Extract the [x, y] coordinate from the center of the cell holding the provided text.  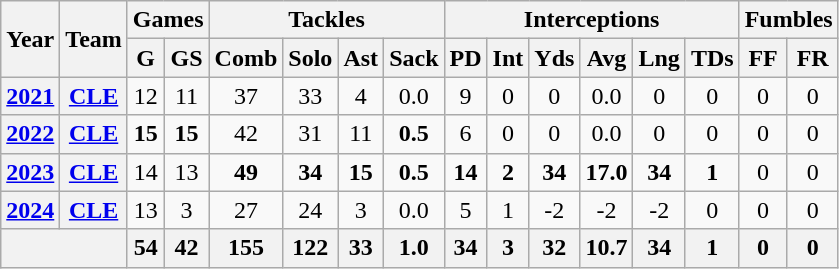
Interceptions [592, 20]
PD [466, 58]
Fumbles [788, 20]
Games [168, 20]
Lng [659, 58]
37 [246, 96]
Year [30, 39]
155 [246, 248]
4 [361, 96]
2023 [30, 172]
Tackles [326, 20]
Sack [414, 58]
FR [812, 58]
24 [310, 210]
17.0 [606, 172]
TDs [712, 58]
GS [186, 58]
Avg [606, 58]
2022 [30, 134]
Yds [554, 58]
2 [508, 172]
Int [508, 58]
6 [466, 134]
12 [146, 96]
54 [146, 248]
5 [466, 210]
Ast [361, 58]
1.0 [414, 248]
9 [466, 96]
32 [554, 248]
10.7 [606, 248]
G [146, 58]
31 [310, 134]
2021 [30, 96]
Solo [310, 58]
FF [763, 58]
Team [94, 39]
Comb [246, 58]
49 [246, 172]
122 [310, 248]
27 [246, 210]
2024 [30, 210]
